Return the [x, y] coordinate for the center point of the cell that contains the specified text.  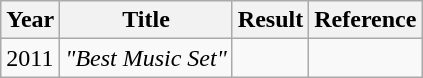
Year [30, 20]
Result [270, 20]
2011 [30, 58]
"Best Music Set" [146, 58]
Title [146, 20]
Reference [366, 20]
